Find where the given text appears and provide that cell's center as [X, Y] coordinate. 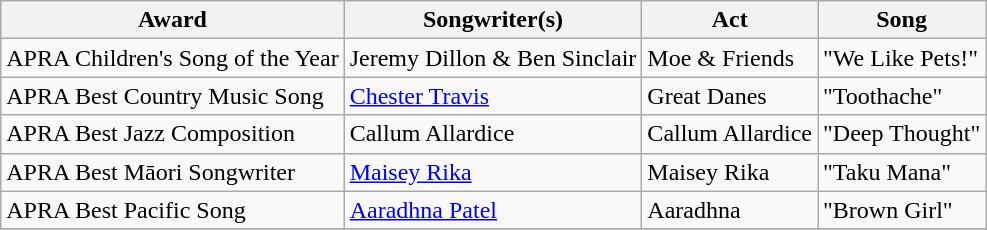
Aaradhna Patel [493, 210]
Song [902, 20]
Act [730, 20]
APRA Best Jazz Composition [172, 134]
APRA Best Country Music Song [172, 96]
"Toothache" [902, 96]
"Taku Mana" [902, 172]
Great Danes [730, 96]
APRA Children's Song of the Year [172, 58]
Songwriter(s) [493, 20]
Jeremy Dillon & Ben Sinclair [493, 58]
Aaradhna [730, 210]
Award [172, 20]
"Deep Thought" [902, 134]
APRA Best Māori Songwriter [172, 172]
"Brown Girl" [902, 210]
Chester Travis [493, 96]
Moe & Friends [730, 58]
APRA Best Pacific Song [172, 210]
"We Like Pets!" [902, 58]
